Output the [x, y] coordinate of the center of the cell containing the given text.  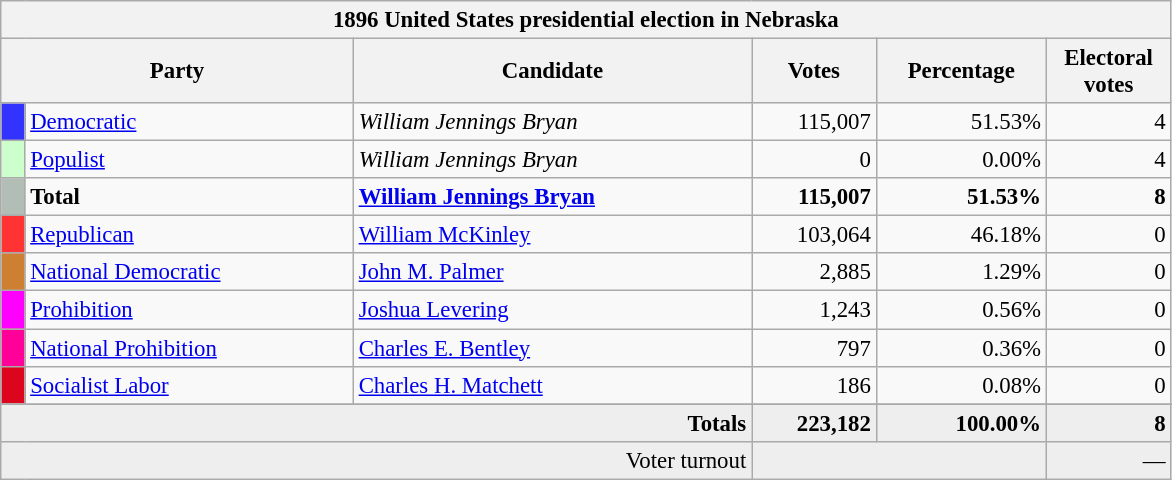
223,182 [814, 423]
1,243 [814, 310]
Total [189, 197]
103,064 [814, 235]
0.08% [961, 385]
Republican [189, 235]
National Democratic [189, 273]
Charles E. Bentley [552, 348]
Joshua Levering [552, 310]
2,885 [814, 273]
Electoral votes [1108, 72]
100.00% [961, 423]
Party [178, 72]
0.36% [961, 348]
National Prohibition [189, 348]
Candidate [552, 72]
Charles H. Matchett [552, 385]
1896 United States presidential election in Nebraska [586, 20]
Percentage [961, 72]
Totals [376, 423]
Populist [189, 160]
— [1108, 460]
0.00% [961, 160]
Voter turnout [376, 460]
Socialist Labor [189, 385]
Democratic [189, 122]
186 [814, 385]
Prohibition [189, 310]
John M. Palmer [552, 273]
0.56% [961, 310]
William McKinley [552, 235]
46.18% [961, 235]
797 [814, 348]
Votes [814, 72]
1.29% [961, 273]
